Extract the [x, y] coordinate from the center of the cell holding the provided text.  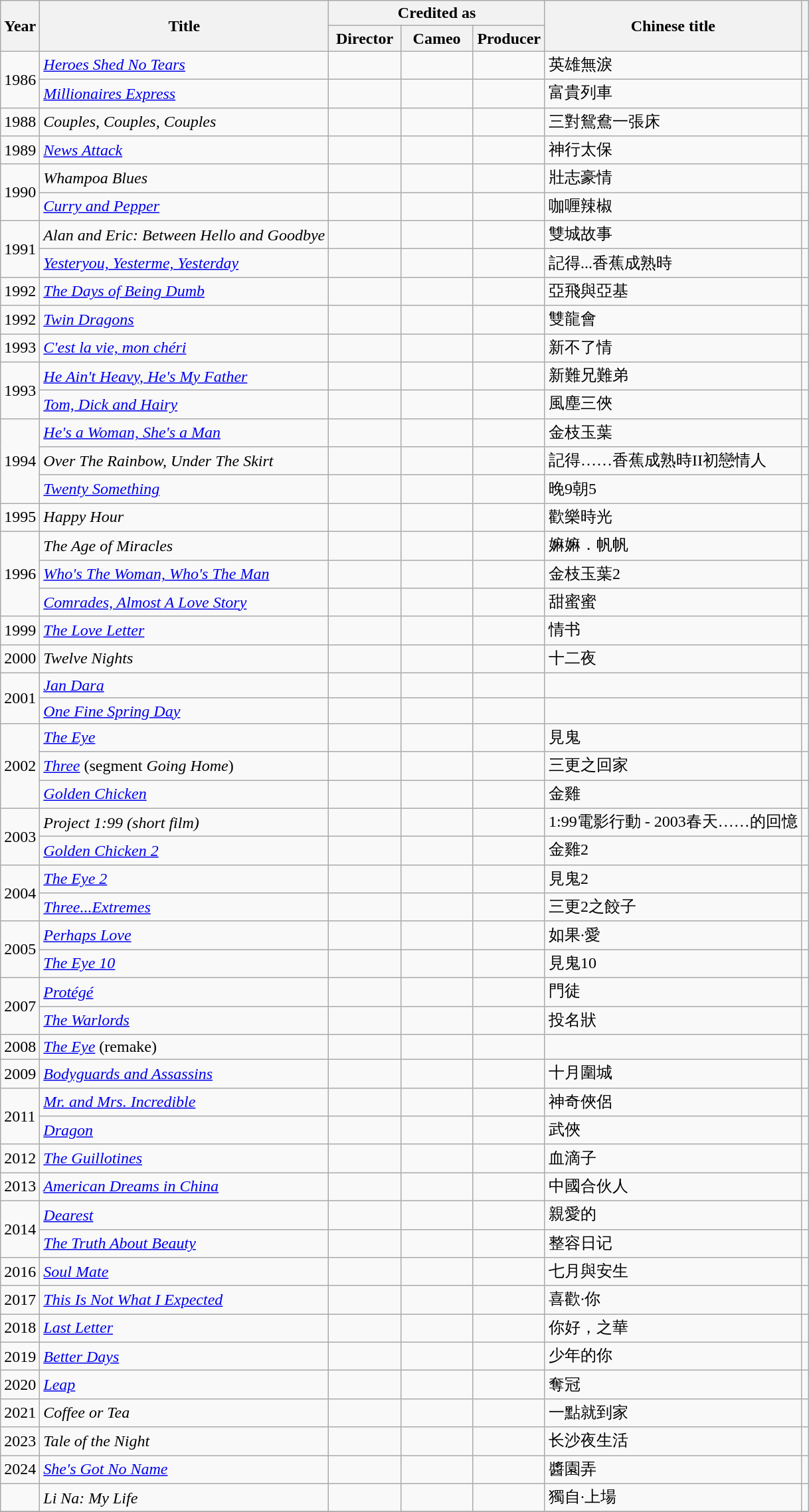
Perhaps Love [185, 935]
This Is Not What I Expected [185, 1300]
金雞2 [673, 851]
The Truth About Beauty [185, 1243]
Comrades, Almost A Love Story [185, 603]
七月與安生 [673, 1272]
Three...Extremes [185, 907]
亞飛與亞基 [673, 291]
Producer [509, 39]
新難兄難弟 [673, 376]
少年的你 [673, 1356]
2008 [20, 1047]
Chinese title [673, 26]
2023 [20, 1441]
2005 [20, 950]
富貴列車 [673, 93]
血滴子 [673, 1158]
2017 [20, 1300]
The Eye (remake) [185, 1047]
記得...香蕉成熟時 [673, 263]
門徒 [673, 992]
One Fine Spring Day [185, 711]
2018 [20, 1328]
Tom, Dick and Hairy [185, 405]
整容日记 [673, 1243]
Soul Mate [185, 1272]
Millionaires Express [185, 93]
新不了情 [673, 348]
2004 [20, 892]
中國合伙人 [673, 1187]
Twin Dragons [185, 320]
Cameo [437, 39]
喜歡·你 [673, 1300]
1999 [20, 631]
Three (segment Going Home) [185, 766]
Better Days [185, 1356]
三更之回家 [673, 766]
1995 [20, 518]
英雄無淚 [673, 65]
神奇俠侶 [673, 1102]
The Eye 10 [185, 964]
Twenty Something [185, 489]
Director [365, 39]
1989 [20, 150]
Alan and Eric: Between Hello and Goodbye [185, 235]
He's a Woman, She's a Man [185, 433]
American Dreams in China [185, 1187]
Who's The Woman, Who's The Man [185, 574]
十月圍城 [673, 1074]
2019 [20, 1356]
你好，之華 [673, 1328]
Curry and Pepper [185, 207]
Couples, Couples, Couples [185, 122]
甜蜜蜜 [673, 603]
Credited as [437, 13]
神行太保 [673, 150]
2000 [20, 659]
2014 [20, 1228]
1996 [20, 574]
雙龍會 [673, 320]
一點就到家 [673, 1413]
Golden Chicken 2 [185, 851]
1991 [20, 248]
見鬼10 [673, 964]
2020 [20, 1385]
Dragon [185, 1130]
Heroes Shed No Tears [185, 65]
金枝玉葉 [673, 433]
2002 [20, 766]
The Age of Miracles [185, 546]
醬園弄 [673, 1470]
2016 [20, 1272]
长沙夜生活 [673, 1441]
She's Got No Name [185, 1470]
2021 [20, 1413]
The Eye 2 [185, 879]
1990 [20, 193]
The Warlords [185, 1020]
The Eye [185, 737]
壯志豪情 [673, 178]
Year [20, 26]
Jan Dara [185, 685]
Whampoa Blues [185, 178]
Yesteryou, Yesterme, Yesterday [185, 263]
1988 [20, 122]
News Attack [185, 150]
記得……香蕉成熟時II初戀情人 [673, 461]
三更2之餃子 [673, 907]
2011 [20, 1116]
2003 [20, 837]
親愛的 [673, 1215]
Coffee or Tea [185, 1413]
奪冠 [673, 1385]
Project 1:99 (short film) [185, 822]
2024 [20, 1470]
1:99電影行動 - 2003春天……的回憶 [673, 822]
如果·愛 [673, 935]
2009 [20, 1074]
武俠 [673, 1130]
金枝玉葉2 [673, 574]
Golden Chicken [185, 794]
Tale of the Night [185, 1441]
1994 [20, 461]
He Ain't Heavy, He's My Father [185, 376]
Happy Hour [185, 518]
Over The Rainbow, Under The Skirt [185, 461]
Leap [185, 1385]
Protégé [185, 992]
Mr. and Mrs. Incredible [185, 1102]
獨自·上場 [673, 1498]
風塵三俠 [673, 405]
The Days of Being Dumb [185, 291]
Bodyguards and Assassins [185, 1074]
1986 [20, 80]
歡樂時光 [673, 518]
Twelve Nights [185, 659]
Title [185, 26]
見鬼2 [673, 879]
The Love Letter [185, 631]
嫲嫲．帆帆 [673, 546]
2001 [20, 698]
2007 [20, 1005]
Li Na: My Life [185, 1498]
情书 [673, 631]
Last Letter [185, 1328]
咖喱辣椒 [673, 207]
Dearest [185, 1215]
三對鴛鴦一張床 [673, 122]
2012 [20, 1158]
十二夜 [673, 659]
見鬼 [673, 737]
投名狀 [673, 1020]
晚9朝5 [673, 489]
C'est la vie, mon chéri [185, 348]
金雞 [673, 794]
2013 [20, 1187]
The Guillotines [185, 1158]
雙城故事 [673, 235]
